From the cell containing the given text, extract its center point as (X, Y) coordinate. 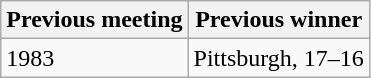
Previous meeting (94, 20)
Pittsburgh, 17–16 (278, 58)
1983 (94, 58)
Previous winner (278, 20)
